Search for the cell housing the specified text and yield its [x, y] center coordinate. 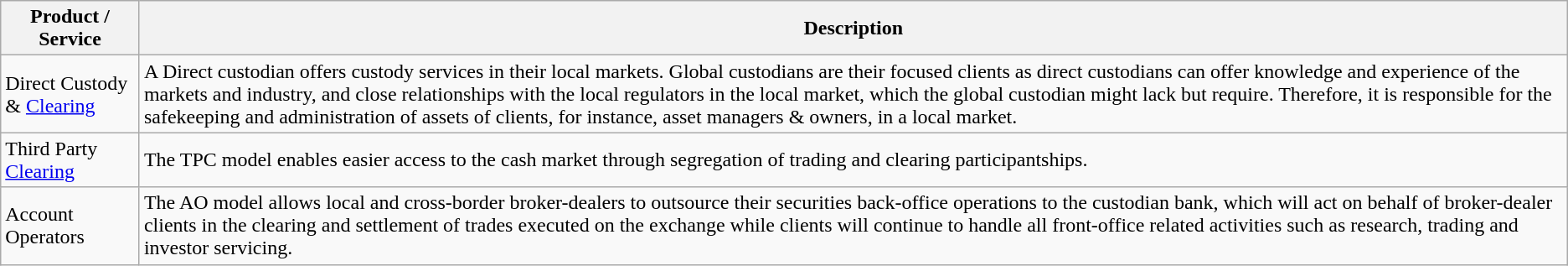
Description [853, 29]
Direct Custody & Clearing [70, 94]
Account Operators [70, 226]
Third Party Clearing [70, 159]
The TPC model enables easier access to the cash market through segregation of trading and clearing participantships. [853, 159]
Product / Service [70, 29]
